Determine the [X, Y] coordinate at the center of the cell enclosing the given text.  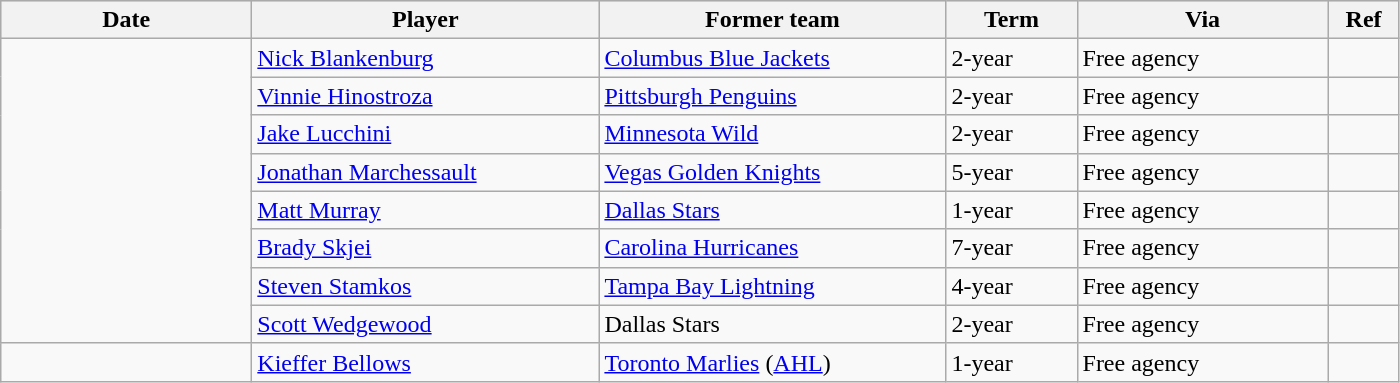
Jonathan Marchessault [426, 172]
Vinnie Hinostroza [426, 96]
Nick Blankenburg [426, 58]
Steven Stamkos [426, 286]
Via [1202, 20]
4-year [1012, 286]
Matt Murray [426, 210]
Vegas Golden Knights [772, 172]
Toronto Marlies (AHL) [772, 362]
Term [1012, 20]
Player [426, 20]
Pittsburgh Penguins [772, 96]
Date [126, 20]
Carolina Hurricanes [772, 248]
Ref [1364, 20]
7-year [1012, 248]
Minnesota Wild [772, 134]
5-year [1012, 172]
Columbus Blue Jackets [772, 58]
Scott Wedgewood [426, 324]
Former team [772, 20]
Brady Skjei [426, 248]
Kieffer Bellows [426, 362]
Jake Lucchini [426, 134]
Tampa Bay Lightning [772, 286]
